Pinpoint the cell where the given text exists, returning its [x, y] midpoint coordinate. 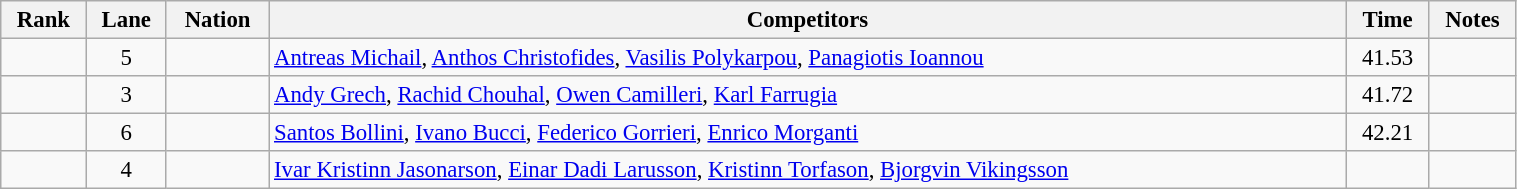
Time [1388, 20]
41.53 [1388, 58]
Santos Bollini, Ivano Bucci, Federico Gorrieri, Enrico Morganti [808, 133]
Andy Grech, Rachid Chouhal, Owen Camilleri, Karl Farrugia [808, 95]
Nation [217, 20]
3 [126, 95]
Notes [1472, 20]
Antreas Michail, Anthos Christofides, Vasilis Polykarpou, Panagiotis Ioannou [808, 58]
41.72 [1388, 95]
Rank [44, 20]
Competitors [808, 20]
6 [126, 133]
Lane [126, 20]
5 [126, 58]
42.21 [1388, 133]
Ivar Kristinn Jasonarson, Einar Dadi Larusson, Kristinn Torfason, Bjorgvin Vikingsson [808, 170]
4 [126, 170]
